Scan for the cell matching the given text and deliver its [X, Y] coordinate at center. 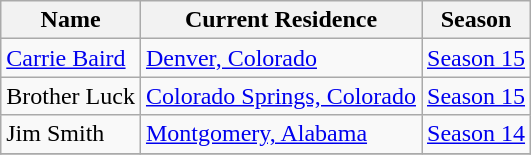
Colorado Springs, Colorado [280, 96]
Brother Luck [71, 96]
Season 14 [476, 134]
Montgomery, Alabama [280, 134]
Denver, Colorado [280, 58]
Name [71, 20]
Jim Smith [71, 134]
Current Residence [280, 20]
Carrie Baird [71, 58]
Season [476, 20]
